Capture the cell that displays the provided text and extract its [X, Y] central coordinate. 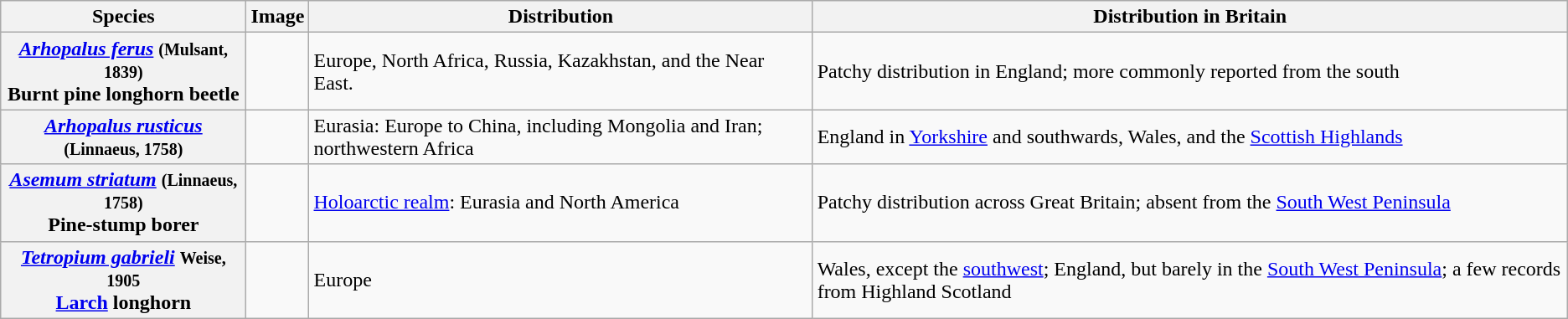
Distribution in Britain [1189, 17]
Arhopalus rusticus (Linnaeus, 1758) [124, 137]
Holoarctic realm: Eurasia and North America [561, 203]
Wales, except the southwest; England, but barely in the South West Peninsula; a few records from Highland Scotland [1189, 280]
Patchy distribution in England; more commonly reported from the south [1189, 71]
Patchy distribution across Great Britain; absent from the South West Peninsula [1189, 203]
Distribution [561, 17]
Eurasia: Europe to China, including Mongolia and Iran; northwestern Africa [561, 137]
Arhopalus ferus (Mulsant, 1839)Burnt pine longhorn beetle [124, 71]
Europe [561, 280]
Species [124, 17]
Europe, North Africa, Russia, Kazakhstan, and the Near East. [561, 71]
Image [278, 17]
England in Yorkshire and southwards, Wales, and the Scottish Highlands [1189, 137]
Tetropium gabrieli Weise, 1905Larch longhorn [124, 280]
Asemum striatum (Linnaeus, 1758)Pine-stump borer [124, 203]
